Detect which cell encompasses the target text, then output its [X, Y] center coordinate. 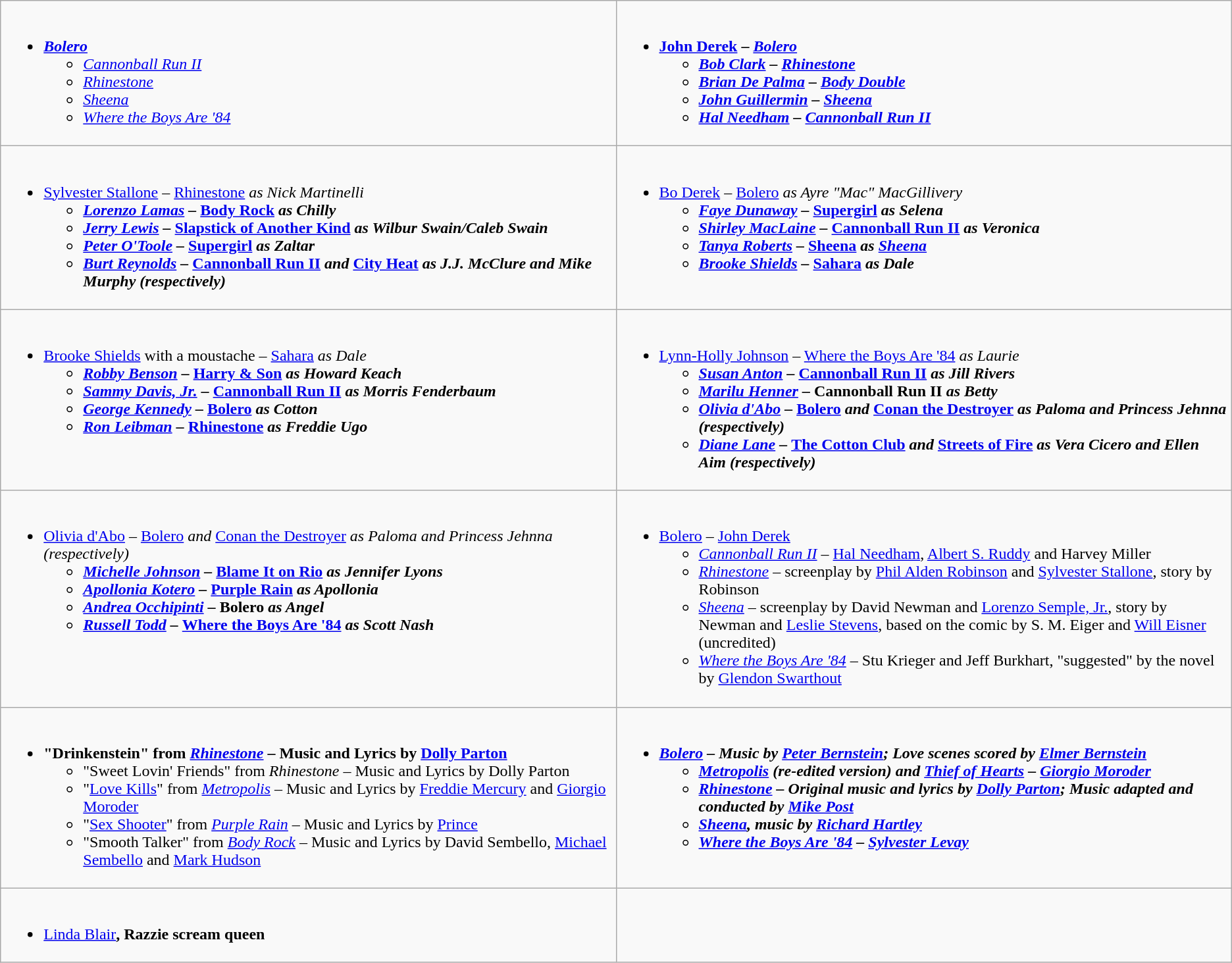
Linda Blair, Razzie scream queen [308, 925]
BoleroCannonball Run IIRhinestoneSheenaWhere the Boys Are '84 [308, 74]
John Derek – BoleroBob Clark – RhinestoneBrian De Palma – Body DoubleJohn Guillermin – SheenaHal Needham – Cannonball Run II [924, 74]
